Extract the (x, y) coordinate from the center of the cell holding the provided text.  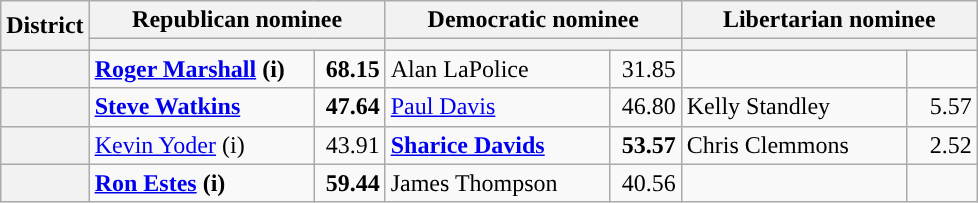
Sharice Davids (498, 145)
Alan LaPolice (498, 69)
James Thompson (498, 183)
53.57 (646, 145)
2.52 (942, 145)
47.64 (350, 107)
68.15 (350, 69)
Ron Estes (i) (202, 183)
46.80 (646, 107)
31.85 (646, 69)
District (45, 26)
Libertarian nominee (829, 20)
Steve Watkins (202, 107)
43.91 (350, 145)
59.44 (350, 183)
5.57 (942, 107)
Roger Marshall (i) (202, 69)
40.56 (646, 183)
Paul Davis (498, 107)
Republican nominee (237, 20)
Kevin Yoder (i) (202, 145)
Kelly Standley (794, 107)
Democratic nominee (533, 20)
Chris Clemmons (794, 145)
